Output the [x, y] coordinate of the center of the cell containing the given text.  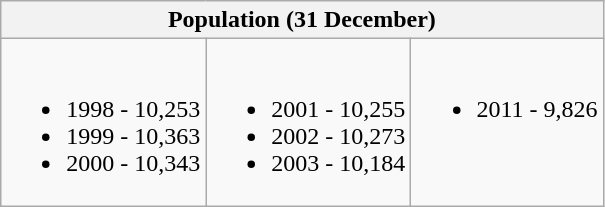
2011 - 9,826 [507, 122]
1998 - 10,2531999 - 10,3632000 - 10,343 [104, 122]
Population (31 December) [302, 20]
2001 - 10,2552002 - 10,2732003 - 10,184 [308, 122]
